Return (X, Y) of the center of cell containing provided text 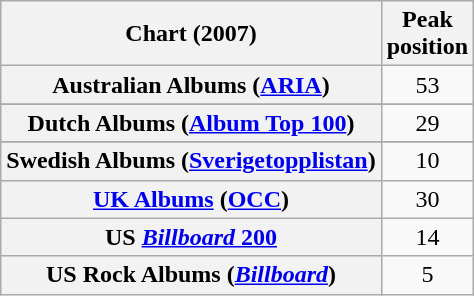
Dutch Albums (Album Top 100) (191, 123)
Swedish Albums (Sverigetopplistan) (191, 161)
14 (427, 237)
Peakposition (427, 34)
10 (427, 161)
29 (427, 123)
30 (427, 199)
53 (427, 85)
Australian Albums (ARIA) (191, 85)
5 (427, 275)
UK Albums (OCC) (191, 199)
US Billboard 200 (191, 237)
Chart (2007) (191, 34)
US Rock Albums (Billboard) (191, 275)
